Output the [x, y] coordinate of the center of the cell containing the given text.  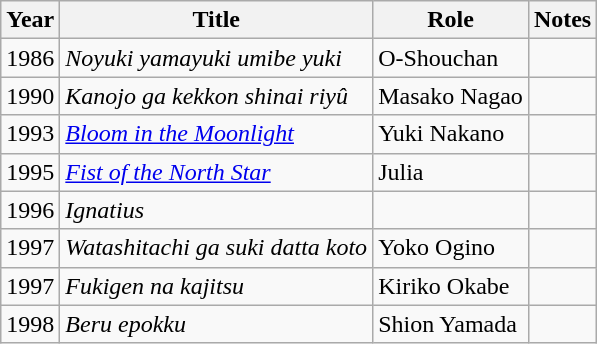
Role [451, 20]
Beru epokku [216, 324]
Title [216, 20]
1990 [30, 96]
Watashitachi ga suki datta koto [216, 248]
O-Shouchan [451, 58]
1998 [30, 324]
Ignatius [216, 210]
Kiriko Okabe [451, 286]
1986 [30, 58]
Notes [562, 20]
Bloom in the Moonlight [216, 134]
Kanojo ga kekkon shinai riyû [216, 96]
Year [30, 20]
Fukigen na kajitsu [216, 286]
Yoko Ogino [451, 248]
1996 [30, 210]
Julia [451, 172]
Yuki Nakano [451, 134]
1995 [30, 172]
Fist of the North Star [216, 172]
Noyuki yamayuki umibe yuki [216, 58]
Masako Nagao [451, 96]
Shion Yamada [451, 324]
1993 [30, 134]
